Capture the cell that displays the provided text and extract its [X, Y] central coordinate. 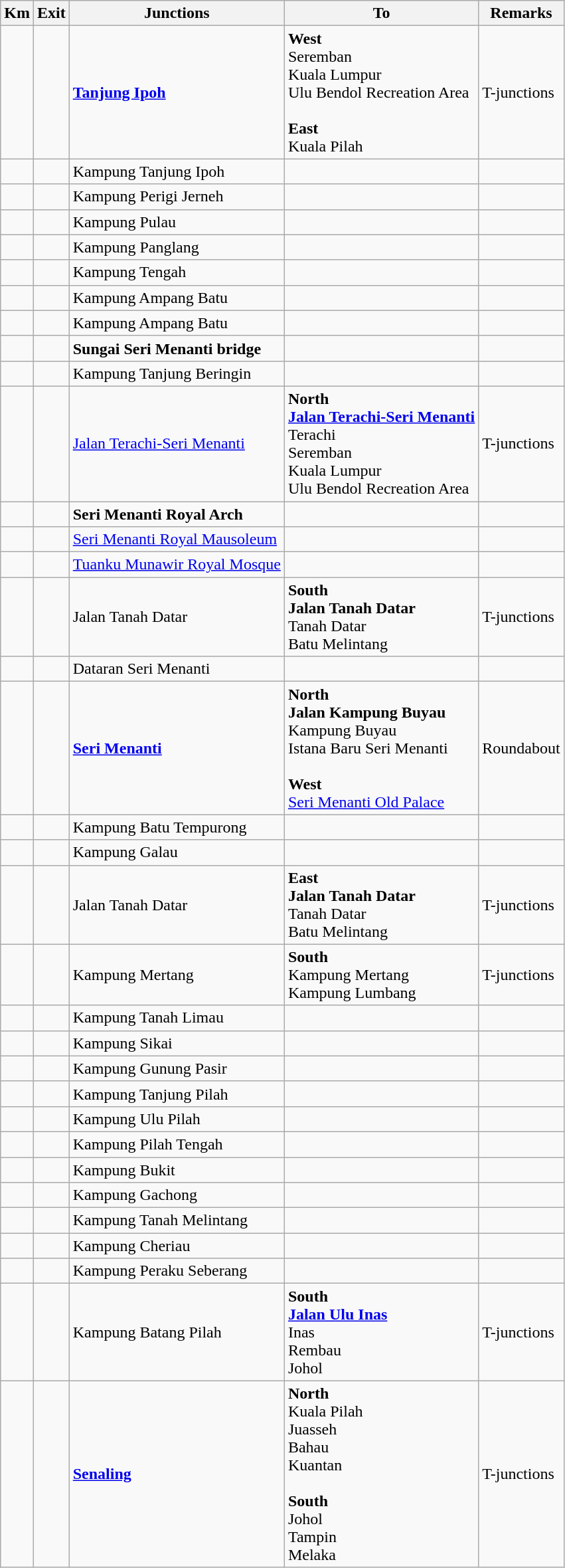
Seri Menanti Royal Mausoleum [177, 539]
Jalan Terachi-Seri Menanti [177, 444]
North Kuala Pilah Juasseh Bahau KuantanSouth Johol Tampin Melaka [381, 1474]
Kampung Gachong [177, 1195]
Kampung Cheriau [177, 1246]
Kampung Tanjung Beringin [177, 373]
Dataran Seri Menanti [177, 669]
Kampung Tanjung Pilah [177, 1094]
Kampung Batang Pilah [177, 1332]
Tanjung Ipoh [177, 92]
Kampung Tanjung Ipoh [177, 171]
Kampung Sikai [177, 1043]
Senaling [177, 1474]
Kampung Tengah [177, 272]
Tuanku Munawir Royal Mosque [177, 565]
NorthJalan Kampung BuyauKampung BuyauIstana Baru Seri MenantiWestSeri Menanti Old Palace [381, 748]
Roundabout [521, 748]
Remarks [521, 13]
Kampung Pulau [177, 222]
Kampung Batu Tempurong [177, 827]
Seri Menanti [177, 748]
Seri Menanti Royal Arch [177, 514]
Kampung Ulu Pilah [177, 1119]
To [381, 13]
Kampung Gunung Pasir [177, 1068]
EastJalan Tanah DatarTanah DatarBatu Melintang [381, 905]
South Jalan Ulu InasInasRembauJohol [381, 1332]
West Seremban Kuala LumpurUlu Bendol Recreation AreaEast Kuala Pilah [381, 92]
Km [17, 13]
Kampung Mertang [177, 975]
Kampung Peraku Seberang [177, 1271]
Sungai Seri Menanti bridge [177, 348]
Exit [51, 13]
SouthJalan Tanah DatarTanah DatarBatu Melintang [381, 617]
Kampung Tanah Melintang [177, 1221]
Kampung Bukit [177, 1170]
North Jalan Terachi-Seri MenantiTerachiSerembanKuala LumpurUlu Bendol Recreation Area [381, 444]
Kampung Perigi Jerneh [177, 197]
Kampung Panglang [177, 247]
Kampung Pilah Tengah [177, 1144]
Kampung Tanah Limau [177, 1018]
SouthKampung MertangKampung Lumbang [381, 975]
Junctions [177, 13]
Kampung Galau [177, 852]
